Scan for the cell matching the given text and deliver its [x, y] coordinate at center. 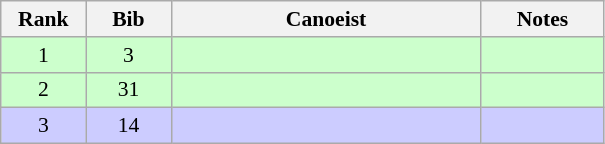
Rank [44, 19]
Notes [542, 19]
Bib [128, 19]
2 [44, 90]
Canoeist [326, 19]
14 [128, 126]
31 [128, 90]
1 [44, 55]
